Provide the (x, y) coordinate of the cell's center where the given text is located.  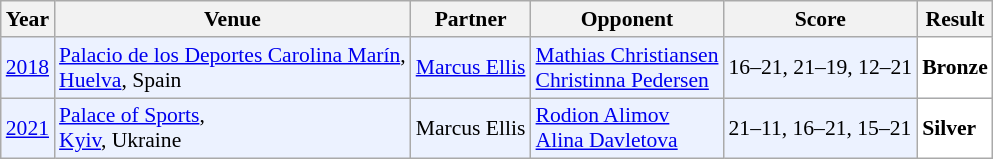
16–21, 21–19, 12–21 (821, 68)
Venue (232, 19)
Palace of Sports,Kyiv, Ukraine (232, 128)
Mathias Christiansen Christinna Pedersen (628, 68)
Opponent (628, 19)
2018 (28, 68)
Year (28, 19)
Result (955, 19)
Score (821, 19)
Silver (955, 128)
Palacio de los Deportes Carolina Marín,Huelva, Spain (232, 68)
Partner (471, 19)
21–11, 16–21, 15–21 (821, 128)
Bronze (955, 68)
Rodion Alimov Alina Davletova (628, 128)
2021 (28, 128)
